For the text-containing cell, return its midpoint in (x, y) coordinate format. 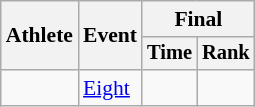
Time (170, 54)
Final (198, 19)
Athlete (40, 36)
Event (110, 36)
Eight (110, 88)
Rank (226, 54)
